Extract the (X, Y) coordinate from the center of the cell holding the provided text.  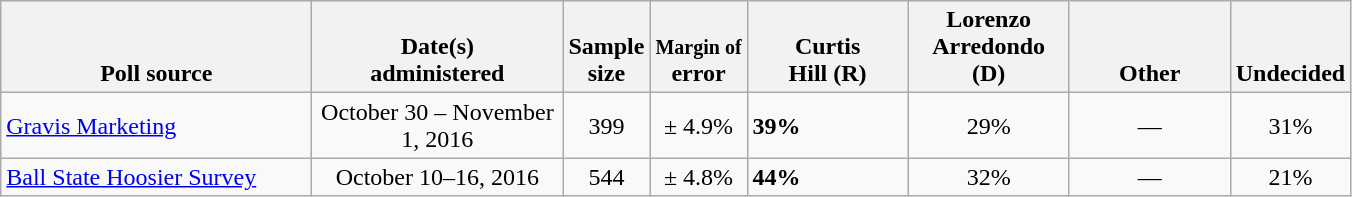
31% (1290, 126)
± 4.8% (698, 177)
± 4.9% (698, 126)
Gravis Marketing (156, 126)
LorenzoArredondo (D) (988, 47)
44% (828, 177)
Samplesize (606, 47)
544 (606, 177)
October 10–16, 2016 (438, 177)
Margin oferror (698, 47)
29% (988, 126)
Other (1150, 47)
399 (606, 126)
CurtisHill (R) (828, 47)
Ball State Hoosier Survey (156, 177)
39% (828, 126)
21% (1290, 177)
Undecided (1290, 47)
32% (988, 177)
Date(s)administered (438, 47)
October 30 – November 1, 2016 (438, 126)
Poll source (156, 47)
